Search for the cell housing the specified text and yield its [x, y] center coordinate. 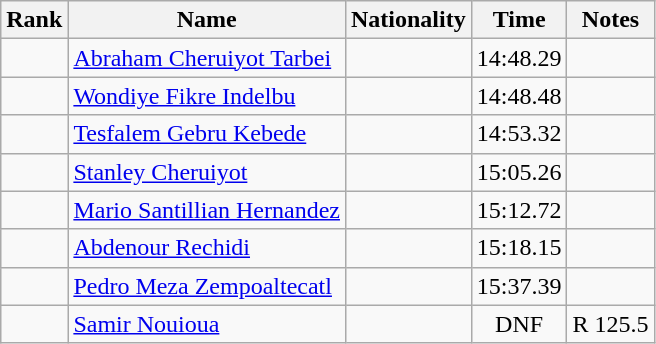
15:18.15 [519, 248]
Name [207, 20]
Stanley Cheruiyot [207, 172]
15:37.39 [519, 286]
Samir Nouioua [207, 324]
15:12.72 [519, 210]
DNF [519, 324]
Mario Santillian Hernandez [207, 210]
14:48.29 [519, 58]
Wondiye Fikre Indelbu [207, 96]
R 125.5 [610, 324]
Nationality [408, 20]
Rank [34, 20]
Time [519, 20]
15:05.26 [519, 172]
Notes [610, 20]
14:53.32 [519, 134]
Abraham Cheruiyot Tarbei [207, 58]
14:48.48 [519, 96]
Pedro Meza Zempoaltecatl [207, 286]
Tesfalem Gebru Kebede [207, 134]
Abdenour Rechidi [207, 248]
